Pinpoint the cell where the given text exists, returning its [X, Y] midpoint coordinate. 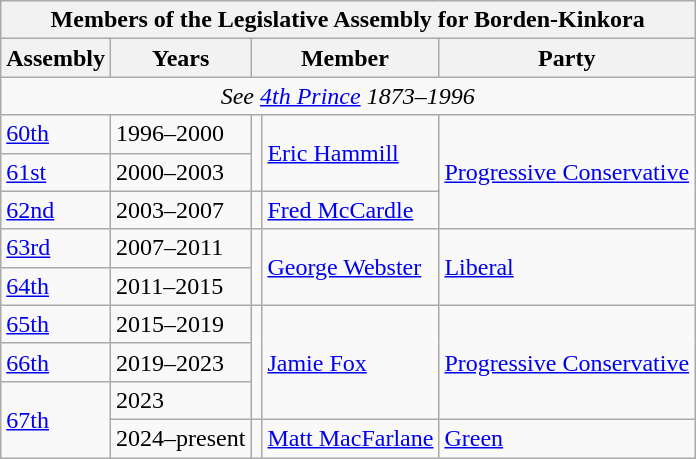
65th [56, 324]
2024–present [180, 438]
George Webster [350, 267]
Years [180, 58]
67th [56, 419]
2015–2019 [180, 324]
Fred McCardle [350, 210]
Liberal [567, 267]
Eric Hammill [350, 153]
2019–2023 [180, 362]
2023 [180, 400]
63rd [56, 248]
Jamie Fox [350, 362]
60th [56, 134]
See 4th Prince 1873–1996 [348, 96]
62nd [56, 210]
66th [56, 362]
Members of the Legislative Assembly for Borden-Kinkora [348, 20]
2011–2015 [180, 286]
Assembly [56, 58]
61st [56, 172]
2007–2011 [180, 248]
Party [567, 58]
1996–2000 [180, 134]
Green [567, 438]
2003–2007 [180, 210]
2000–2003 [180, 172]
64th [56, 286]
Matt MacFarlane [350, 438]
Member [345, 58]
